From the cell containing the given text, extract its center point as (x, y) coordinate. 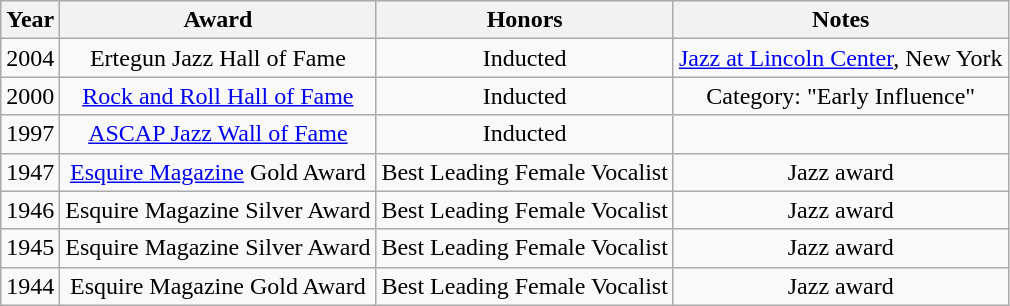
1997 (30, 134)
2000 (30, 96)
Category: "Early Influence" (840, 96)
1946 (30, 210)
ASCAP Jazz Wall of Fame (218, 134)
Jazz at Lincoln Center, New York (840, 58)
Award (218, 20)
Notes (840, 20)
1947 (30, 172)
1945 (30, 248)
Year (30, 20)
Rock and Roll Hall of Fame (218, 96)
Ertegun Jazz Hall of Fame (218, 58)
2004 (30, 58)
1944 (30, 286)
Honors (524, 20)
